Detect which cell encompasses the target text, then output its [x, y] center coordinate. 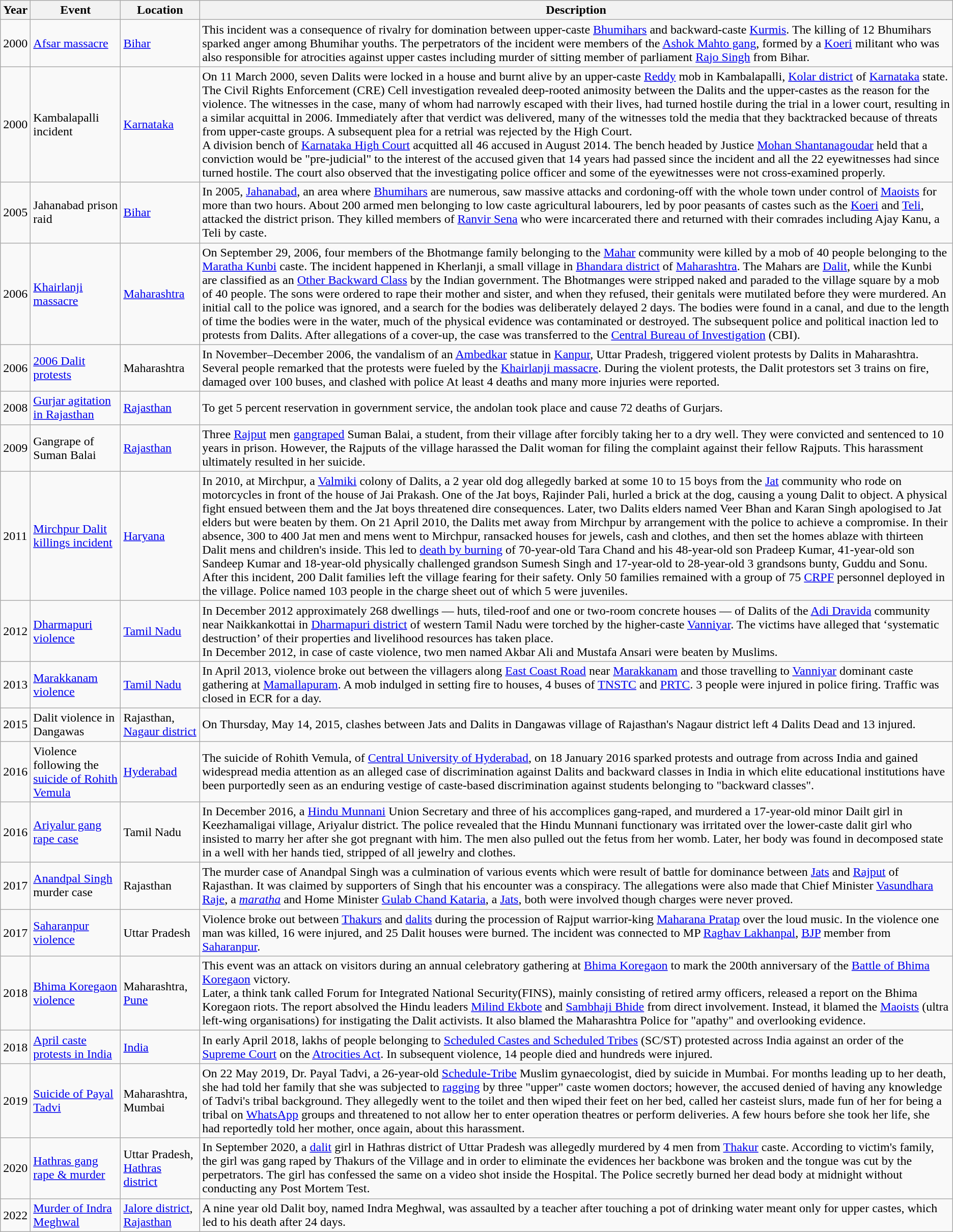
To get 5 percent reservation in government service, the andolan took place and cause 72 deaths of Gurjars. [576, 408]
Event [75, 10]
Murder of Indra Meghwal [75, 1215]
Ariyalur gang rape case [75, 833]
Description [576, 10]
Haryana [160, 536]
Location [160, 10]
Hathras gang rape & murder [75, 1168]
Maharashtra, Pune [160, 993]
April caste protests in India [75, 1047]
Karnataka [160, 124]
Gurjar agitation in Rajasthan [75, 408]
Bhima Koregaon violence [75, 993]
Dalit violence in Dangawas [75, 725]
Maharashtra, Mumbai [160, 1101]
2006 Dalit protests [75, 368]
Hyderabad [160, 771]
Afsar massacre [75, 43]
2013 [15, 684]
Kambalapalli incident [75, 124]
Year [15, 10]
Marakkanam violence [75, 684]
2022 [15, 1215]
India [160, 1047]
Rajasthan, Nagaur district [160, 725]
Jahanabad prison raid [75, 213]
2020 [15, 1168]
2015 [15, 725]
Khairlanji massacre [75, 294]
2011 [15, 536]
2009 [15, 448]
Violence following the suicide of Rohith Vemula [75, 771]
2005 [15, 213]
Uttar Pradesh, Hathras district [160, 1168]
Gangrape of Suman Balai [75, 448]
2012 [15, 631]
Suicide of Payal Tadvi [75, 1101]
On Thursday, May 14, 2015, clashes between Jats and Dalits in Dangawas village of Rajasthan's Nagaur district left 4 Dalits Dead and 13 injured. [576, 725]
2019 [15, 1101]
Mirchpur Dalit killings incident [75, 536]
Uttar Pradesh [160, 933]
Dharmapuri violence [75, 631]
Anandpal Singh murder case [75, 886]
2008 [15, 408]
Jalore district, Rajasthan [160, 1215]
Saharanpur violence [75, 933]
